Find where the given text appears and provide that cell's center as [x, y] coordinate. 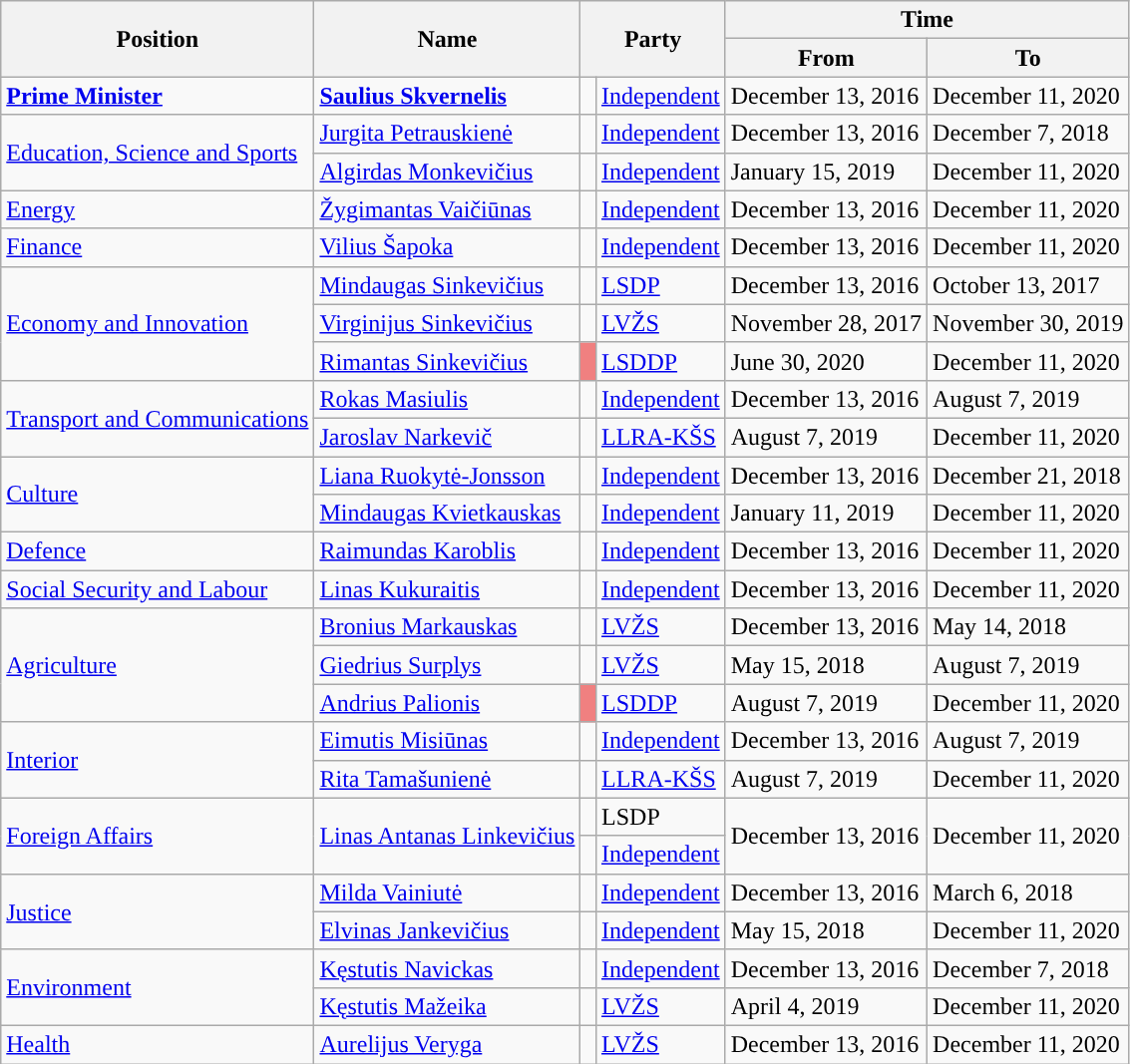
Kęstutis Mažeika [447, 1006]
January 15, 2019 [826, 172]
Rokas Masiulis [447, 399]
Virginijus Sinkevičius [447, 323]
Liana Ruokytė-Jonsson [447, 476]
Defence [158, 551]
December 21, 2018 [1028, 476]
October 13, 2017 [1028, 285]
Milda Vainiutė [447, 892]
Prime Minister [158, 96]
To [1028, 58]
Environment [158, 987]
Jaroslav Narkevič [447, 437]
Economy and Innovation [158, 323]
Justice [158, 911]
Energy [158, 209]
Party [652, 39]
Finance [158, 247]
March 6, 2018 [1028, 892]
Culture [158, 495]
January 11, 2019 [826, 514]
Žygimantas Vaičiūnas [447, 209]
Time [928, 20]
April 4, 2019 [826, 1006]
Raimundas Karoblis [447, 551]
Vilius Šapoka [447, 247]
From [826, 58]
Linas Kukuraitis [447, 589]
May 14, 2018 [1028, 627]
Kęstutis Navickas [447, 968]
Rimantas Sinkevičius [447, 361]
Foreign Affairs [158, 836]
Elvinas Jankevičius [447, 930]
Rita Tamašunienė [447, 779]
Giedrius Surplys [447, 665]
Bronius Markauskas [447, 627]
Health [158, 1044]
Name [447, 39]
Education, Science and Sports [158, 153]
Interior [158, 760]
Mindaugas Kvietkauskas [447, 514]
Saulius Skvernelis [447, 96]
Eimutis Misiūnas [447, 741]
November 30, 2019 [1028, 323]
Andrius Palionis [447, 703]
Algirdas Monkevičius [447, 172]
June 30, 2020 [826, 361]
November 28, 2017 [826, 323]
Position [158, 39]
Jurgita Petrauskienė [447, 134]
Mindaugas Sinkevičius [447, 285]
Agriculture [158, 665]
Aurelijus Veryga [447, 1044]
Social Security and Labour [158, 589]
Linas Antanas Linkevičius [447, 836]
Transport and Communications [158, 418]
